Capture the cell that displays the provided text and extract its [X, Y] central coordinate. 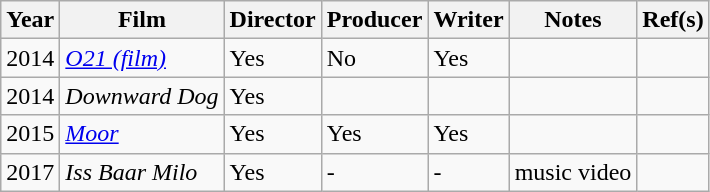
2017 [30, 172]
Iss Baar Milo [142, 172]
Notes [573, 20]
Downward Dog [142, 96]
Producer [374, 20]
Writer [468, 20]
O21 (film) [142, 58]
Year [30, 20]
2015 [30, 134]
Ref(s) [673, 20]
No [374, 58]
Moor [142, 134]
Film [142, 20]
music video [573, 172]
Director [272, 20]
